Determine the (x, y) coordinate at the center of the cell enclosing the given text.  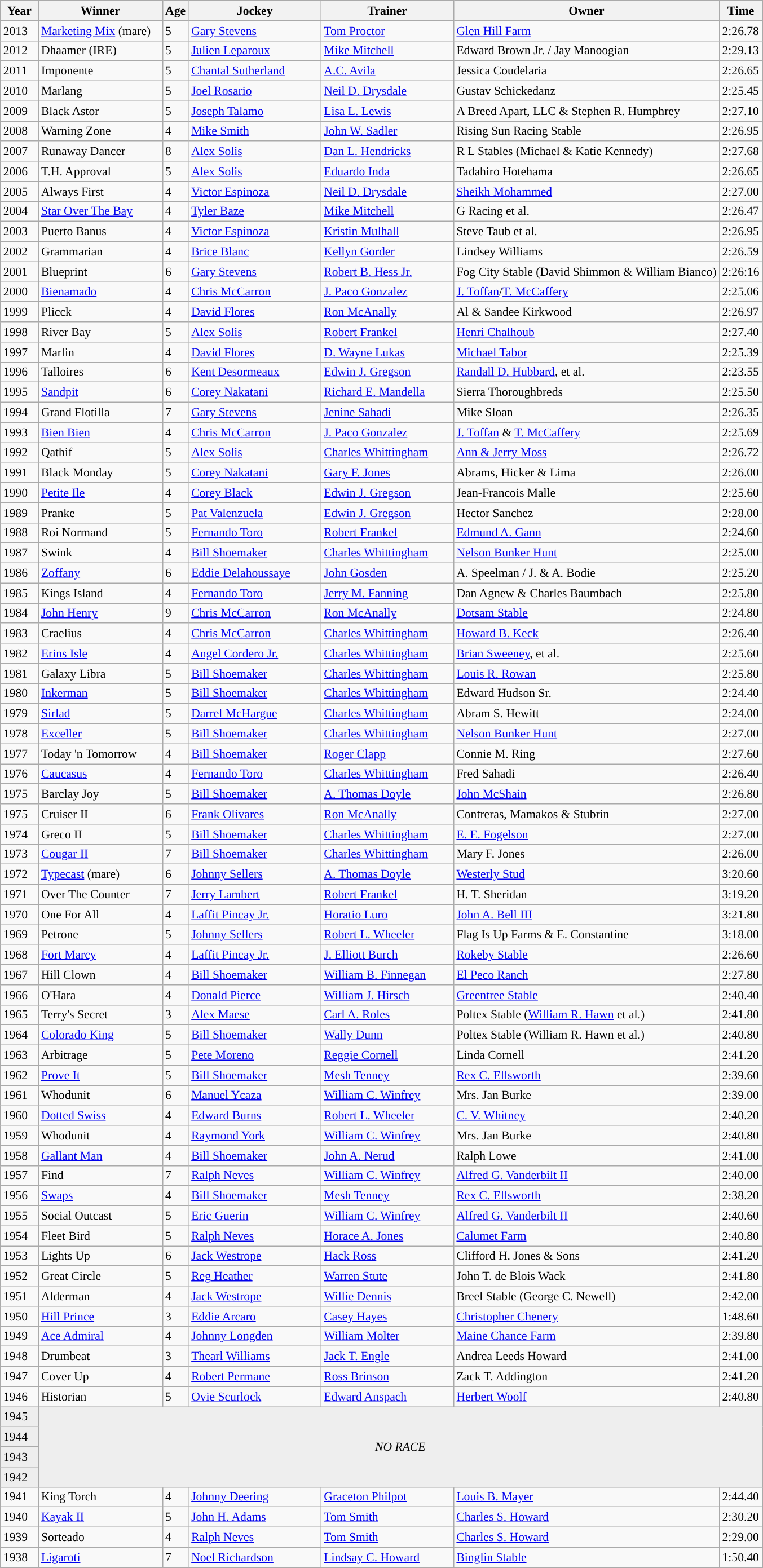
1964 (19, 1035)
Herbert Woolf (586, 1397)
1946 (19, 1397)
Exceller (100, 734)
Graceton Philpot (387, 1497)
1951 (19, 1296)
Ovie Scurlock (255, 1397)
2:30.20 (740, 1517)
Imponente (100, 71)
William Molter (387, 1336)
1982 (19, 653)
Jessica Coudelaria (586, 71)
Prove It (100, 1075)
Calumet Farm (586, 1236)
NO RACE (400, 1447)
2:39.00 (740, 1096)
Johnny Deering (255, 1497)
1952 (19, 1277)
Bienamado (100, 292)
John McShain (586, 794)
Lindsey Williams (586, 252)
1942 (19, 1477)
Sheikh Mohammed (586, 192)
Angel Cordero Jr. (255, 653)
Arbitrage (100, 1055)
Runaway Dancer (100, 152)
Eduardo Inda (387, 171)
2005 (19, 192)
Social Outcast (100, 1216)
Edward Hudson Sr. (586, 694)
Blueprint (100, 272)
1986 (19, 573)
Brian Sweeney, et al. (586, 653)
2000 (19, 292)
2:25.20 (740, 573)
Kings Island (100, 593)
J. Toffan/T. McCaffery (586, 292)
Terry's Secret (100, 1015)
1995 (19, 392)
Carl A. Roles (387, 1015)
Breel Stable (George C. Newell) (586, 1296)
Swink (100, 553)
2009 (19, 111)
Casey Hayes (387, 1317)
2:27.10 (740, 111)
River Bay (100, 332)
Hill Prince (100, 1317)
1979 (19, 714)
Ligaroti (100, 1557)
Reg Heather (255, 1277)
Al & Sandee Kirkwood (586, 312)
Dhaamer (IRE) (100, 51)
Christopher Chenery (586, 1317)
Winner (100, 11)
Galaxy Libra (100, 674)
1966 (19, 995)
Talloires (100, 372)
Brice Blanc (255, 252)
1954 (19, 1236)
1981 (19, 674)
John A. Bell III (586, 915)
Star Over The Bay (100, 211)
3:21.80 (740, 915)
William J. Hirsch (387, 995)
Darrel McHargue (255, 714)
Cruiser II (100, 814)
Warren Stute (387, 1277)
9 (175, 613)
Craelius (100, 634)
1944 (19, 1437)
1973 (19, 854)
Warning Zone (100, 131)
Randall D. Hubbard, et al. (586, 372)
Barclay Joy (100, 794)
Frank Olivares (255, 814)
A. Speelman / J. & A. Bodie (586, 573)
Andrea Leeds Howard (586, 1357)
Abram S. Hewitt (586, 714)
1945 (19, 1417)
2:44.40 (740, 1497)
Historian (100, 1397)
Gustav Schickedanz (586, 91)
Great Circle (100, 1277)
1938 (19, 1557)
2:29.13 (740, 51)
1957 (19, 1176)
Marlang (100, 91)
D. Wayne Lukas (387, 352)
1955 (19, 1216)
1980 (19, 694)
Zack T. Addington (586, 1377)
Owner (586, 11)
Kristin Mulhall (387, 232)
J. Toffan & T. McCaffery (586, 432)
Lindsay C. Howard (387, 1557)
Flag Is Up Farms & E. Constantine (586, 935)
2:40.40 (740, 995)
1996 (19, 372)
Black Astor (100, 111)
Tyler Baze (255, 211)
Black Monday (100, 473)
2:26.35 (740, 413)
Edward Brown Jr. / Jay Manoogian (586, 51)
2001 (19, 272)
2:25.00 (740, 553)
Sorteado (100, 1538)
John Henry (100, 613)
Horatio Luro (387, 915)
Rokeby Stable (586, 955)
El Peco Ranch (586, 975)
Qathif (100, 453)
2:24.60 (740, 533)
2010 (19, 91)
Alex Maese (255, 1015)
Year (19, 11)
2:27.68 (740, 152)
Inkerman (100, 694)
Pat Valenzuela (255, 513)
1961 (19, 1096)
1943 (19, 1457)
H. T. Sheridan (586, 895)
2:24.80 (740, 613)
2:25.45 (740, 91)
1999 (19, 312)
Fred Sahadi (586, 774)
Greco II (100, 834)
Hill Clown (100, 975)
1990 (19, 493)
Jean-Francois Malle (586, 493)
1993 (19, 432)
Kellyn Gorder (387, 252)
Julien Leparoux (255, 51)
1941 (19, 1497)
2002 (19, 252)
2:27.80 (740, 975)
John T. de Blois Wack (586, 1277)
Robert B. Hess Jr. (387, 272)
1948 (19, 1357)
Kent Desormeaux (255, 372)
Steve Taub et al. (586, 232)
2:23.55 (740, 372)
Erins Isle (100, 653)
2012 (19, 51)
2:27.60 (740, 754)
2:39.80 (740, 1336)
Louis R. Rowan (586, 674)
Over The Counter (100, 895)
1962 (19, 1075)
Eddie Arcaro (255, 1317)
Binglin Stable (586, 1557)
King Torch (100, 1497)
Swaps (100, 1196)
Caucasus (100, 774)
1998 (19, 332)
8 (175, 152)
R L Stables (Michael & Katie Kennedy) (586, 152)
1997 (19, 352)
Marketing Mix (mare) (100, 31)
2:26.72 (740, 453)
Thearl Williams (255, 1357)
Dan L. Hendricks (387, 152)
J. Elliott Burch (387, 955)
1988 (19, 533)
2007 (19, 152)
Eric Guerin (255, 1216)
Dan Agnew & Charles Baumbach (586, 593)
1963 (19, 1055)
Willie Dennis (387, 1296)
2:29.00 (740, 1538)
Linda Cornell (586, 1055)
2:40.00 (740, 1176)
O'Hara (100, 995)
Jenine Sahadi (387, 413)
2:25.06 (740, 292)
C. V. Whitney (586, 1116)
Robert Permane (255, 1377)
Louis B. Mayer (586, 1497)
2011 (19, 71)
Grand Flotilla (100, 413)
2:39.60 (740, 1075)
2:25.50 (740, 392)
1971 (19, 895)
Fort Marcy (100, 955)
1972 (19, 874)
1958 (19, 1156)
John Gosden (387, 573)
Wally Dunn (387, 1035)
Hector Sanchez (586, 513)
Connie M. Ring (586, 754)
1939 (19, 1538)
2:38.20 (740, 1196)
1991 (19, 473)
2:40.60 (740, 1216)
Pranke (100, 513)
Rising Sun Racing Stable (586, 131)
E. E. Fogelson (586, 834)
1969 (19, 935)
Donald Pierce (255, 995)
Dotted Swiss (100, 1116)
Sierra Thoroughbreds (586, 392)
1968 (19, 955)
Cougar II (100, 854)
Tom Proctor (387, 31)
T.H. Approval (100, 171)
Kayak II (100, 1517)
Time (740, 11)
2006 (19, 171)
2:26.97 (740, 312)
William B. Finnegan (387, 975)
2:26.59 (740, 252)
1965 (19, 1015)
Henri Chalhoub (586, 332)
3:18.00 (740, 935)
John A. Nerud (387, 1156)
Jerry M. Fanning (387, 593)
Fog City Stable (David Shimmon & William Bianco) (586, 272)
Corey Black (255, 493)
Petrone (100, 935)
Plicck (100, 312)
Reggie Cornell (387, 1055)
1974 (19, 834)
Richard E. Mandella (387, 392)
Jerry Lambert (255, 895)
A.C. Avila (387, 71)
1956 (19, 1196)
Abrams, Hicker & Lima (586, 473)
1940 (19, 1517)
Glen Hill Farm (586, 31)
3:20.60 (740, 874)
1953 (19, 1256)
Horace A. Jones (387, 1236)
Zoffany (100, 573)
Lights Up (100, 1256)
Typecast (mare) (100, 874)
Contreras, Mamakos & Stubrin (586, 814)
1976 (19, 774)
Puerto Banus (100, 232)
Roger Clapp (387, 754)
Maine Chance Farm (586, 1336)
Today 'n Tomorrow (100, 754)
Bien Bien (100, 432)
2003 (19, 232)
Colorado King (100, 1035)
Mike Smith (255, 131)
Gallant Man (100, 1156)
Edmund A. Gann (586, 533)
Greentree Stable (586, 995)
Mary F. Jones (586, 854)
Joseph Talamo (255, 111)
Petite Ile (100, 493)
Michael Tabor (586, 352)
Dotsam Stable (586, 613)
Eddie Delahoussaye (255, 573)
Joel Rosario (255, 91)
John H. Adams (255, 1517)
A Breed Apart, LLC & Stephen R. Humphrey (586, 111)
Find (100, 1176)
1994 (19, 413)
Age (175, 11)
2004 (19, 211)
2:40.20 (740, 1116)
Ace Admiral (100, 1336)
Alderman (100, 1296)
Tadahiro Hotehama (586, 171)
Edward Anspach (387, 1397)
1960 (19, 1116)
1983 (19, 634)
2008 (19, 131)
Pete Moreno (255, 1055)
1967 (19, 975)
2:25.39 (740, 352)
2:26.80 (740, 794)
Mike Sloan (586, 413)
Lisa L. Lewis (387, 111)
Edward Burns (255, 1116)
1950 (19, 1317)
Gary F. Jones (387, 473)
Raymond York (255, 1136)
2:42.00 (740, 1296)
Ross Brinson (387, 1377)
Howard B. Keck (586, 634)
Noel Richardson (255, 1557)
Westerly Stud (586, 874)
2:27.40 (740, 332)
Manuel Ycaza (255, 1096)
Marlin (100, 352)
1992 (19, 453)
Always First (100, 192)
Cover Up (100, 1377)
Sirlad (100, 714)
One For All (100, 915)
2:24.40 (740, 694)
2:26.47 (740, 211)
1978 (19, 734)
Sandpit (100, 392)
Clifford H. Jones & Sons (586, 1256)
2:24.00 (740, 714)
Ann & Jerry Moss (586, 453)
1987 (19, 553)
Jack T. Engle (387, 1357)
2:26:16 (740, 272)
G Racing et al. (586, 211)
1947 (19, 1377)
Chantal Sutherland (255, 71)
2:26.60 (740, 955)
Fleet Bird (100, 1236)
2:26.78 (740, 31)
1970 (19, 915)
1:50.40 (740, 1557)
2:28.00 (740, 513)
Hack Ross (387, 1256)
1:48.60 (740, 1317)
Ralph Lowe (586, 1156)
1989 (19, 513)
Trainer (387, 11)
Johnny Longden (255, 1336)
Roi Normand (100, 533)
3:19.20 (740, 895)
1949 (19, 1336)
Drumbeat (100, 1357)
1959 (19, 1136)
1977 (19, 754)
Jockey (255, 11)
John W. Sadler (387, 131)
Grammarian (100, 252)
1984 (19, 613)
1985 (19, 593)
2013 (19, 31)
2:25.69 (740, 432)
